Return the [X, Y] coordinate for the center point of the cell that contains the specified text.  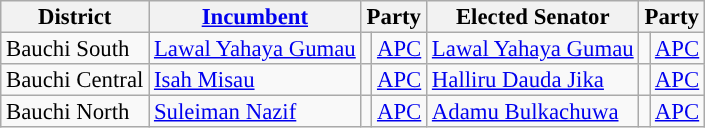
Bauchi North [75, 112]
Isah Misau [255, 80]
Bauchi Central [75, 80]
Incumbent [255, 17]
Halliru Dauda Jika [533, 80]
Elected Senator [533, 17]
Adamu Bulkachuwa [533, 112]
Bauchi South [75, 49]
Suleiman Nazif [255, 112]
District [75, 17]
